Provide the (x, y) coordinate of the cell's center where the given text is located.  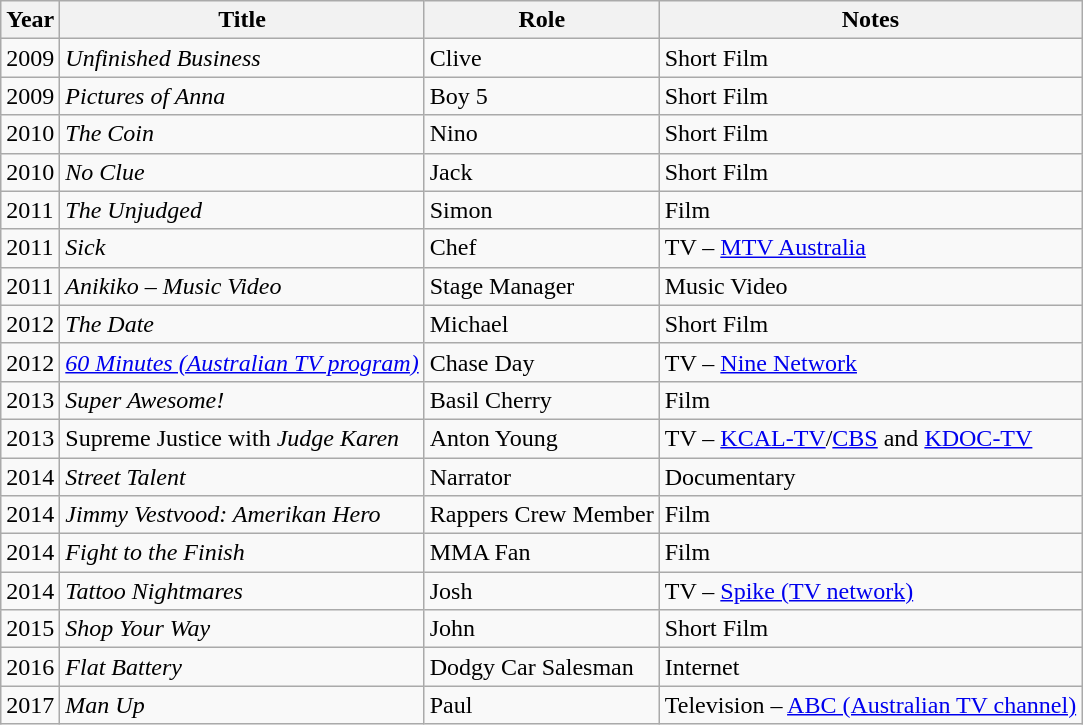
Year (30, 20)
Michael (542, 324)
TV – Spike (TV network) (870, 591)
Paul (542, 705)
Title (242, 20)
Simon (542, 210)
TV – Nine Network (870, 362)
Unfinished Business (242, 58)
Man Up (242, 705)
Sick (242, 248)
Supreme Justice with Judge Karen (242, 438)
The Date (242, 324)
Chef (542, 248)
Tattoo Nightmares (242, 591)
Jack (542, 172)
Boy 5 (542, 96)
Anikiko – Music Video (242, 286)
Shop Your Way (242, 629)
60 Minutes (Australian TV program) (242, 362)
TV – MTV Australia (870, 248)
Basil Cherry (542, 400)
Television – ABC (Australian TV channel) (870, 705)
MMA Fan (542, 553)
Anton Young (542, 438)
Street Talent (242, 477)
Internet (870, 667)
TV – KCAL-TV/CBS and KDOC-TV (870, 438)
Notes (870, 20)
Rappers Crew Member (542, 515)
Jimmy Vestvood: Amerikan Hero (242, 515)
John (542, 629)
Role (542, 20)
Dodgy Car Salesman (542, 667)
Chase Day (542, 362)
2017 (30, 705)
Music Video (870, 286)
No Clue (242, 172)
Stage Manager (542, 286)
Super Awesome! (242, 400)
Flat Battery (242, 667)
The Unjudged (242, 210)
Documentary (870, 477)
Fight to the Finish (242, 553)
2015 (30, 629)
Josh (542, 591)
The Coin (242, 134)
2016 (30, 667)
Clive (542, 58)
Pictures of Anna (242, 96)
Narrator (542, 477)
Nino (542, 134)
